Output the [x, y] coordinate of the center of the cell containing the given text.  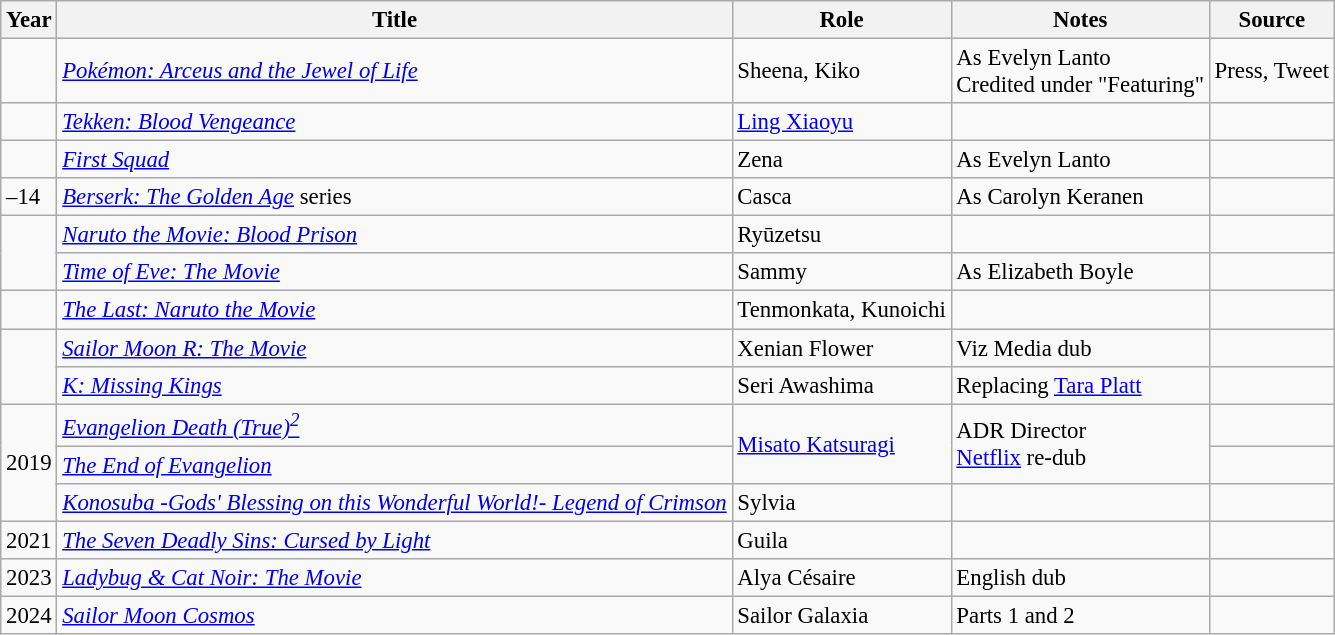
English dub [1080, 578]
Misato Katsuragi [842, 444]
Time of Eve: The Movie [394, 273]
Ladybug & Cat Noir: The Movie [394, 578]
Tekken: Blood Vengeance [394, 122]
Naruto the Movie: Blood Prison [394, 235]
Sailor Galaxia [842, 615]
The End of Evangelion [394, 465]
Konosuba -Gods' Blessing on this Wonderful World!- Legend of Crimson [394, 503]
First Squad [394, 160]
As Evelyn Lanto [1080, 160]
Year [29, 20]
Role [842, 20]
Sylvia [842, 503]
Ling Xiaoyu [842, 122]
The Seven Deadly Sins: Cursed by Light [394, 540]
Ryūzetsu [842, 235]
Berserk: The Golden Age series [394, 197]
Seri Awashima [842, 385]
Sammy [842, 273]
Evangelion Death (True)2 [394, 425]
Xenian Flower [842, 348]
2019 [29, 462]
Tenmonkata, Kunoichi [842, 310]
2024 [29, 615]
As Elizabeth Boyle [1080, 273]
2023 [29, 578]
Title [394, 20]
Viz Media dub [1080, 348]
2021 [29, 540]
Sheena, Kiko [842, 72]
ADR DirectorNetflix re-dub [1080, 444]
Alya Césaire [842, 578]
Pokémon: Arceus and the Jewel of Life [394, 72]
The Last: Naruto the Movie [394, 310]
Guila [842, 540]
As Carolyn Keranen [1080, 197]
As Evelyn LantoCredited under "Featuring" [1080, 72]
Zena [842, 160]
Source [1272, 20]
Notes [1080, 20]
Parts 1 and 2 [1080, 615]
K: Missing Kings [394, 385]
Replacing Tara Platt [1080, 385]
Sailor Moon R: The Movie [394, 348]
Casca [842, 197]
–14 [29, 197]
Sailor Moon Cosmos [394, 615]
Press, Tweet [1272, 72]
